Provide the [x, y] coordinate of the cell's center where the given text is located.  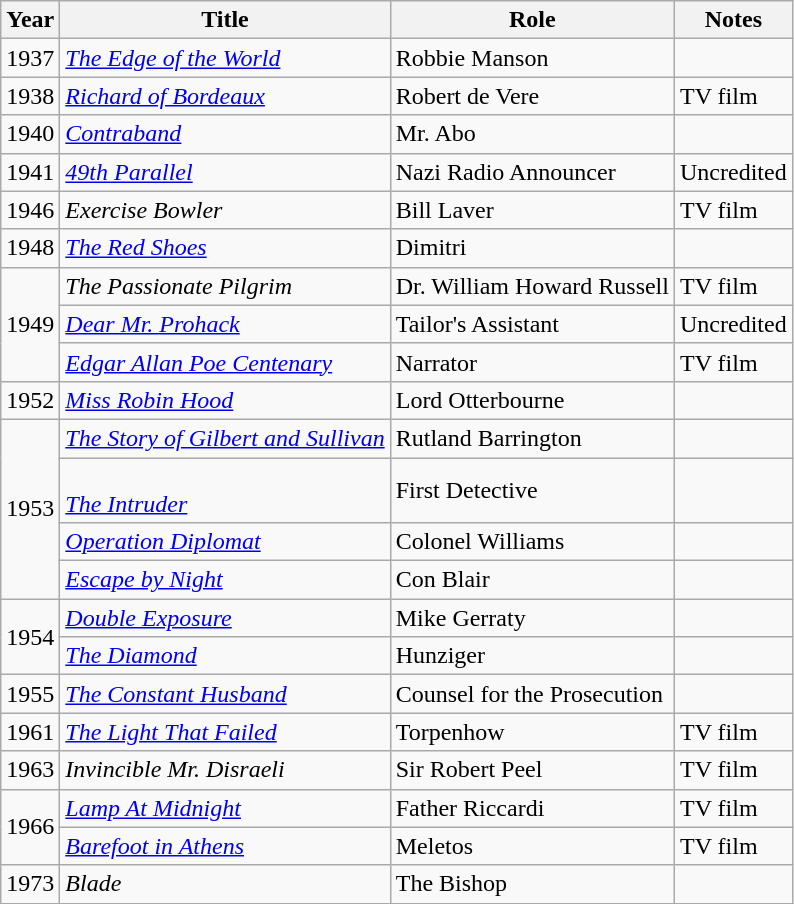
Dr. William Howard Russell [532, 286]
Mike Gerraty [532, 618]
49th Parallel [225, 172]
Dear Mr. Prohack [225, 324]
Escape by Night [225, 580]
The Story of Gilbert and Sullivan [225, 438]
Counsel for the Prosecution [532, 694]
Blade [225, 884]
The Light That Failed [225, 732]
1949 [30, 324]
The Diamond [225, 656]
1940 [30, 134]
Nazi Radio Announcer [532, 172]
1973 [30, 884]
The Constant Husband [225, 694]
The Red Shoes [225, 248]
Year [30, 20]
Title [225, 20]
Robert de Vere [532, 96]
1946 [30, 210]
Tailor's Assistant [532, 324]
Invincible Mr. Disraeli [225, 770]
Richard of Bordeaux [225, 96]
1941 [30, 172]
Narrator [532, 362]
The Intruder [225, 490]
Mr. Abo [532, 134]
The Edge of the World [225, 58]
1954 [30, 637]
Notes [733, 20]
Hunziger [532, 656]
1953 [30, 508]
Edgar Allan Poe Centenary [225, 362]
First Detective [532, 490]
Con Blair [532, 580]
1948 [30, 248]
Colonel Williams [532, 542]
Dimitri [532, 248]
1955 [30, 694]
1952 [30, 400]
Torpenhow [532, 732]
Sir Robert Peel [532, 770]
Exercise Bowler [225, 210]
Contraband [225, 134]
Father Riccardi [532, 808]
The Passionate Pilgrim [225, 286]
Barefoot in Athens [225, 846]
1937 [30, 58]
Bill Laver [532, 210]
Robbie Manson [532, 58]
The Bishop [532, 884]
Meletos [532, 846]
Role [532, 20]
Lamp At Midnight [225, 808]
Operation Diplomat [225, 542]
Lord Otterbourne [532, 400]
1963 [30, 770]
Double Exposure [225, 618]
Rutland Barrington [532, 438]
1966 [30, 827]
1961 [30, 732]
Miss Robin Hood [225, 400]
1938 [30, 96]
